Find where the given text appears and provide that cell's center as [X, Y] coordinate. 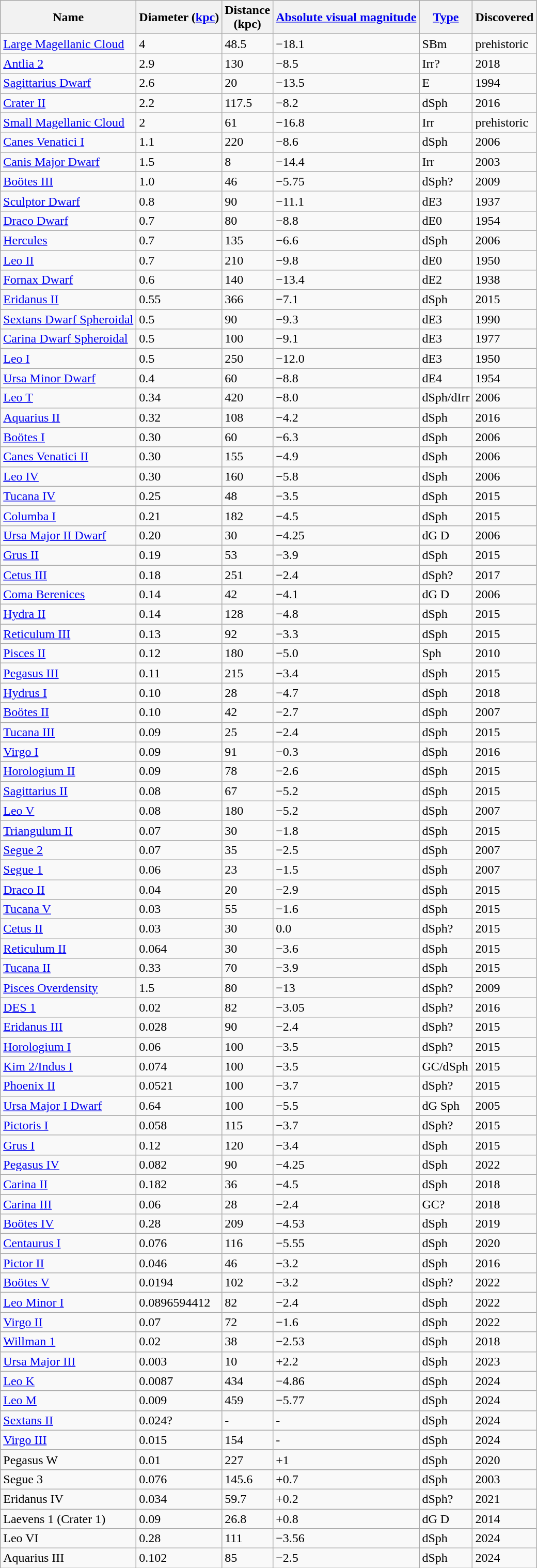
85 [248, 1558]
−7.1 [346, 300]
0.01 [179, 1460]
dE2 [446, 280]
0.19 [179, 555]
Draco Dwarf [68, 221]
72 [248, 1322]
0.024? [179, 1420]
Absolute visual magnitude [346, 18]
78 [248, 771]
59.7 [248, 1499]
1938 [504, 280]
92 [248, 634]
Carina Dwarf Spheroidal [68, 339]
0.55 [179, 300]
−4.86 [346, 1381]
0.6 [179, 280]
154 [248, 1440]
Centaurus I [68, 1244]
E [446, 83]
Diameter (kpc) [179, 18]
−13 [346, 988]
Leo VI [68, 1539]
Leo V [68, 811]
Boötes II [68, 712]
+2.2 [346, 1361]
Cetus III [68, 575]
Segue 2 [68, 850]
Carina III [68, 1204]
135 [248, 240]
Hydrus I [68, 693]
111 [248, 1539]
−6.6 [346, 240]
0.4 [179, 378]
Triangulum II [68, 830]
140 [248, 280]
SBm [446, 44]
Tucana II [68, 968]
2 [179, 122]
0.015 [179, 1440]
Small Magellanic Cloud [68, 122]
117.5 [248, 103]
Eridanus II [68, 300]
250 [248, 359]
−4.8 [346, 614]
0.074 [179, 1066]
−0.3 [346, 752]
0.009 [179, 1401]
Pictor II [68, 1263]
−9.1 [346, 339]
Carina II [68, 1184]
0.13 [179, 634]
Pegasus W [68, 1460]
Cetus II [68, 929]
25 [248, 732]
10 [248, 1361]
2.6 [179, 83]
−13.5 [346, 83]
0.0896594412 [179, 1302]
145.6 [248, 1479]
−4.2 [346, 417]
1.0 [179, 181]
116 [248, 1244]
251 [248, 575]
Coma Berenices [68, 595]
2005 [504, 1106]
0.32 [179, 417]
182 [248, 516]
Grus II [68, 555]
Phoenix II [68, 1086]
−2.7 [346, 712]
55 [248, 909]
Tucana IV [68, 496]
53 [248, 555]
0.0087 [179, 1381]
−18.1 [346, 44]
227 [248, 1460]
4 [179, 44]
1977 [504, 339]
Horologium I [68, 1047]
Grus I [68, 1145]
−12.0 [346, 359]
Reticulum III [68, 634]
35 [248, 850]
Crater II [68, 103]
Pegasus III [68, 673]
1937 [504, 201]
Distance (kpc) [248, 18]
Pegasus IV [68, 1165]
Segue 1 [68, 870]
−5.55 [346, 1244]
−5.0 [346, 654]
Leo K [68, 1381]
0.182 [179, 1184]
108 [248, 417]
−9.3 [346, 319]
Ursa Major II Dwarf [68, 535]
−3.3 [346, 634]
Leo IV [68, 476]
Discovered [504, 18]
0.003 [179, 1361]
Large Magellanic Cloud [68, 44]
−8.2 [346, 103]
Boötes I [68, 437]
8 [248, 162]
67 [248, 791]
Tucana V [68, 909]
Horologium II [68, 771]
Draco II [68, 889]
Virgo II [68, 1322]
−2.6 [346, 771]
0.064 [179, 949]
+0.7 [346, 1479]
−1.8 [346, 830]
0.058 [179, 1125]
366 [248, 300]
Leo II [68, 260]
Laevens 1 (Crater 1) [68, 1518]
0.25 [179, 496]
2017 [504, 575]
128 [248, 614]
1994 [504, 83]
Type [446, 18]
0.34 [179, 398]
459 [248, 1401]
Ursa Major III [68, 1361]
−4.9 [346, 457]
Kim 2/Indus I [68, 1066]
+1 [346, 1460]
dSph/dIrr [446, 398]
38 [248, 1342]
2019 [504, 1224]
1990 [504, 319]
−2.53 [346, 1342]
Antlia 2 [68, 64]
155 [248, 457]
2.2 [179, 103]
2014 [504, 1518]
Hercules [68, 240]
Boötes IV [68, 1224]
Leo I [68, 359]
−2.9 [346, 889]
215 [248, 673]
102 [248, 1283]
+0.2 [346, 1499]
−3.05 [346, 1007]
0.028 [179, 1027]
160 [248, 476]
−8.0 [346, 398]
−4.7 [346, 693]
Leo Minor I [68, 1302]
Columba I [68, 516]
2023 [504, 1361]
2.9 [179, 64]
0.102 [179, 1558]
70 [248, 968]
220 [248, 142]
Aquarius III [68, 1558]
Eridanus III [68, 1027]
−8.5 [346, 64]
−4.53 [346, 1224]
130 [248, 64]
−8.6 [346, 142]
0.21 [179, 516]
+0.8 [346, 1518]
0.20 [179, 535]
dE4 [446, 378]
0.18 [179, 575]
Leo T [68, 398]
−11.1 [346, 201]
−5.75 [346, 181]
−14.4 [346, 162]
48 [248, 496]
Virgo I [68, 752]
−9.8 [346, 260]
Willman 1 [68, 1342]
Eridanus IV [68, 1499]
2010 [504, 654]
Tucana III [68, 732]
Hydra II [68, 614]
Pictoris I [68, 1125]
Sagittarius II [68, 791]
Ursa Major I Dwarf [68, 1106]
−5.77 [346, 1401]
115 [248, 1125]
0.082 [179, 1165]
Aquarius II [68, 417]
36 [248, 1184]
GC? [446, 1204]
−3.6 [346, 949]
−5.5 [346, 1106]
−3.56 [346, 1539]
2021 [504, 1499]
420 [248, 398]
−13.4 [346, 280]
GC/dSph [446, 1066]
−5.8 [346, 476]
209 [248, 1224]
Sextans Dwarf Spheroidal [68, 319]
0.0194 [179, 1283]
0.034 [179, 1499]
Irr? [446, 64]
23 [248, 870]
210 [248, 260]
Fornax Dwarf [68, 280]
61 [248, 122]
Canes Venatici II [68, 457]
Boötes V [68, 1283]
Virgo III [68, 1440]
Sculptor Dwarf [68, 201]
−6.3 [346, 437]
dG Sph [446, 1106]
120 [248, 1145]
Ursa Minor Dwarf [68, 378]
Sph [446, 654]
0.8 [179, 201]
Canes Venatici I [68, 142]
Reticulum II [68, 949]
Name [68, 18]
DES 1 [68, 1007]
0.046 [179, 1263]
0.64 [179, 1106]
434 [248, 1381]
0.0521 [179, 1086]
Sextans II [68, 1420]
0.04 [179, 889]
1.1 [179, 142]
26.8 [248, 1518]
Pisces Overdensity [68, 988]
−1.5 [346, 870]
0.11 [179, 673]
Leo M [68, 1401]
−16.8 [346, 122]
Boötes III [68, 181]
0.0 [346, 929]
Sagittarius Dwarf [68, 83]
91 [248, 752]
Canis Major Dwarf [68, 162]
Segue 3 [68, 1479]
0.33 [179, 968]
Pisces II [68, 654]
−4.1 [346, 595]
48.5 [248, 44]
